Determine the [x, y] coordinate at the center of the cell enclosing the given text.  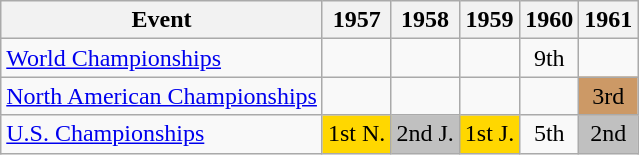
9th [550, 58]
1960 [550, 20]
1958 [425, 20]
U.S. Championships [162, 134]
5th [550, 134]
1st N. [356, 134]
1st J. [489, 134]
1961 [608, 20]
Event [162, 20]
1957 [356, 20]
1959 [489, 20]
North American Championships [162, 96]
2nd [608, 134]
3rd [608, 96]
World Championships [162, 58]
2nd J. [425, 134]
